Pinpoint the cell where the given text exists, returning its (x, y) midpoint coordinate. 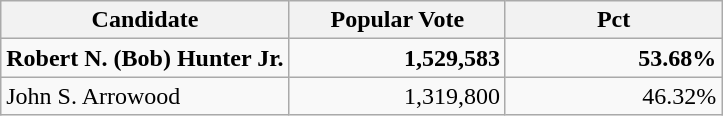
Popular Vote (397, 20)
1,529,583 (397, 58)
Pct (613, 20)
Robert N. (Bob) Hunter Jr. (145, 58)
46.32% (613, 96)
53.68% (613, 58)
Candidate (145, 20)
1,319,800 (397, 96)
John S. Arrowood (145, 96)
